Pinpoint the cell where the given text exists, returning its [x, y] midpoint coordinate. 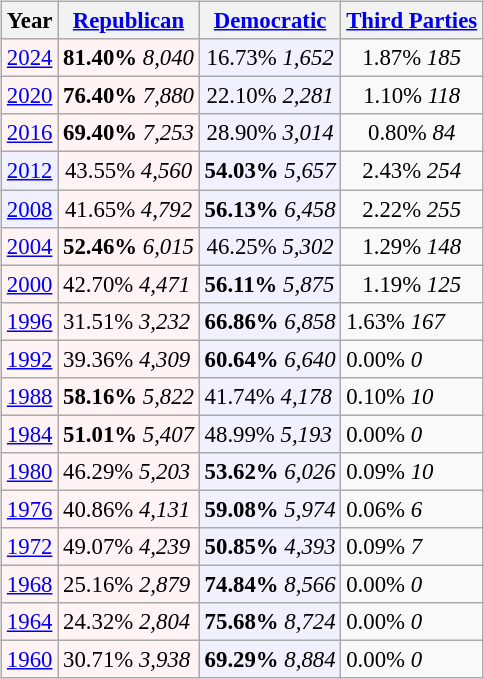
75.68% 8,724 [270, 622]
1972 [30, 547]
1.10% 118 [412, 96]
49.07% 4,239 [129, 547]
76.40% 7,880 [129, 96]
1960 [30, 660]
1992 [30, 359]
1980 [30, 472]
24.32% 2,804 [129, 622]
54.03% 5,657 [270, 171]
1984 [30, 434]
1.87% 185 [412, 58]
53.62% 6,026 [270, 472]
0.80% 84 [412, 133]
31.51% 3,232 [129, 321]
60.64% 6,640 [270, 359]
1.63% 167 [412, 321]
22.10% 2,281 [270, 96]
69.40% 7,253 [129, 133]
81.40% 8,040 [129, 58]
50.85% 4,393 [270, 547]
Third Parties [412, 21]
1964 [30, 622]
41.65% 4,792 [129, 209]
30.71% 3,938 [129, 660]
2.22% 255 [412, 209]
1976 [30, 509]
42.70% 4,471 [129, 284]
58.16% 5,822 [129, 396]
2024 [30, 58]
1968 [30, 584]
2016 [30, 133]
39.36% 4,309 [129, 359]
16.73% 1,652 [270, 58]
48.99% 5,193 [270, 434]
52.46% 6,015 [129, 246]
28.90% 3,014 [270, 133]
2004 [30, 246]
0.10% 10 [412, 396]
1.29% 148 [412, 246]
43.55% 4,560 [129, 171]
2008 [30, 209]
74.84% 8,566 [270, 584]
Republican [129, 21]
1996 [30, 321]
69.29% 8,884 [270, 660]
40.86% 4,131 [129, 509]
1.19% 125 [412, 284]
66.86% 6,858 [270, 321]
2.43% 254 [412, 171]
Year [30, 21]
1988 [30, 396]
41.74% 4,178 [270, 396]
59.08% 5,974 [270, 509]
Democratic [270, 21]
46.29% 5,203 [129, 472]
46.25% 5,302 [270, 246]
0.06% 6 [412, 509]
0.09% 7 [412, 547]
2012 [30, 171]
2020 [30, 96]
2000 [30, 284]
56.11% 5,875 [270, 284]
25.16% 2,879 [129, 584]
0.09% 10 [412, 472]
51.01% 5,407 [129, 434]
56.13% 6,458 [270, 209]
